Capture the cell that displays the provided text and extract its [x, y] central coordinate. 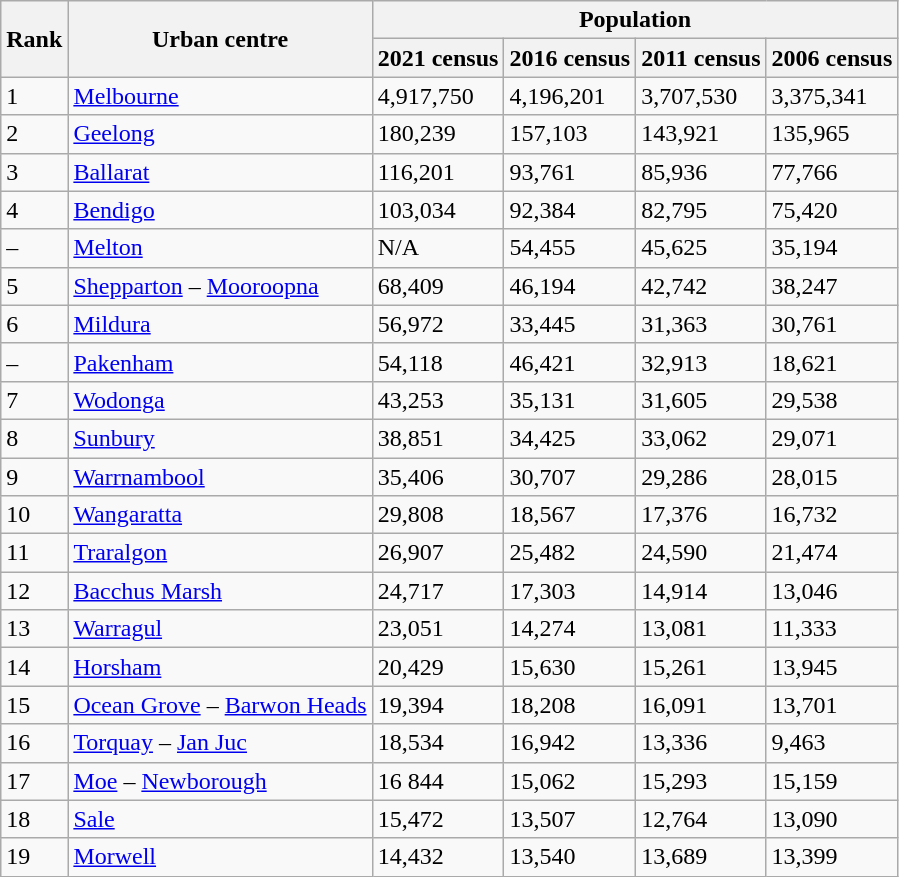
32,913 [701, 362]
Warragul [220, 629]
75,420 [832, 210]
15,630 [570, 667]
Ocean Grove – Barwon Heads [220, 705]
5 [34, 286]
15,261 [701, 667]
16,942 [570, 743]
23,051 [438, 629]
54,118 [438, 362]
35,406 [438, 477]
33,062 [701, 438]
11,333 [832, 629]
35,131 [570, 400]
14,274 [570, 629]
17,376 [701, 515]
16 [34, 743]
16,732 [832, 515]
20,429 [438, 667]
13,336 [701, 743]
1 [34, 96]
8 [34, 438]
13,090 [832, 819]
4,196,201 [570, 96]
31,363 [701, 324]
16,091 [701, 705]
24,717 [438, 591]
11 [34, 553]
29,286 [701, 477]
12 [34, 591]
18,567 [570, 515]
46,421 [570, 362]
45,625 [701, 248]
31,605 [701, 400]
46,194 [570, 286]
Torquay – Jan Juc [220, 743]
9,463 [832, 743]
15,062 [570, 781]
15,159 [832, 781]
28,015 [832, 477]
33,445 [570, 324]
Wangaratta [220, 515]
30,761 [832, 324]
16 844 [438, 781]
82,795 [701, 210]
Urban centre [220, 39]
Moe – Newborough [220, 781]
18,208 [570, 705]
15 [34, 705]
143,921 [701, 134]
3,707,530 [701, 96]
2021 census [438, 58]
15,293 [701, 781]
Wodonga [220, 400]
Sale [220, 819]
2016 census [570, 58]
N/A [438, 248]
18,621 [832, 362]
116,201 [438, 172]
Bacchus Marsh [220, 591]
42,742 [701, 286]
6 [34, 324]
19 [34, 857]
29,808 [438, 515]
Pakenham [220, 362]
92,384 [570, 210]
14,432 [438, 857]
13,399 [832, 857]
12,764 [701, 819]
13,945 [832, 667]
25,482 [570, 553]
43,253 [438, 400]
Sunbury [220, 438]
85,936 [701, 172]
Morwell [220, 857]
2011 census [701, 58]
29,071 [832, 438]
68,409 [438, 286]
4 [34, 210]
13 [34, 629]
Melbourne [220, 96]
Horsham [220, 667]
Mildura [220, 324]
77,766 [832, 172]
14,914 [701, 591]
54,455 [570, 248]
2 [34, 134]
Warrnambool [220, 477]
56,972 [438, 324]
38,247 [832, 286]
13,689 [701, 857]
7 [34, 400]
9 [34, 477]
24,590 [701, 553]
18,534 [438, 743]
38,851 [438, 438]
18 [34, 819]
Rank [34, 39]
180,239 [438, 134]
Ballarat [220, 172]
15,472 [438, 819]
Bendigo [220, 210]
13,540 [570, 857]
13,081 [701, 629]
29,538 [832, 400]
13,046 [832, 591]
10 [34, 515]
14 [34, 667]
93,761 [570, 172]
17 [34, 781]
3,375,341 [832, 96]
3 [34, 172]
Shepparton – Mooroopna [220, 286]
30,707 [570, 477]
Geelong [220, 134]
4,917,750 [438, 96]
2006 census [832, 58]
Traralgon [220, 553]
135,965 [832, 134]
157,103 [570, 134]
21,474 [832, 553]
13,507 [570, 819]
19,394 [438, 705]
35,194 [832, 248]
17,303 [570, 591]
Melton [220, 248]
13,701 [832, 705]
103,034 [438, 210]
26,907 [438, 553]
34,425 [570, 438]
Population [635, 20]
